Search for the cell housing the specified text and yield its (x, y) center coordinate. 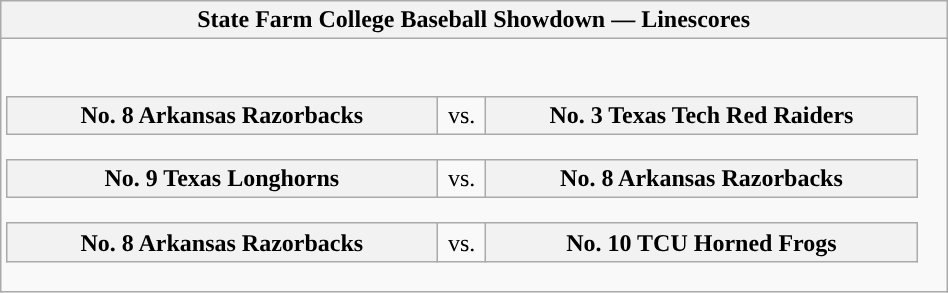
No. 10 TCU Horned Frogs (702, 242)
No. 3 Texas Tech Red Raiders (702, 115)
State Farm College Baseball Showdown — Linescores (474, 20)
No. 9 Texas Longhorns (222, 179)
